Return the [X, Y] coordinate for the center point of the cell that contains the specified text.  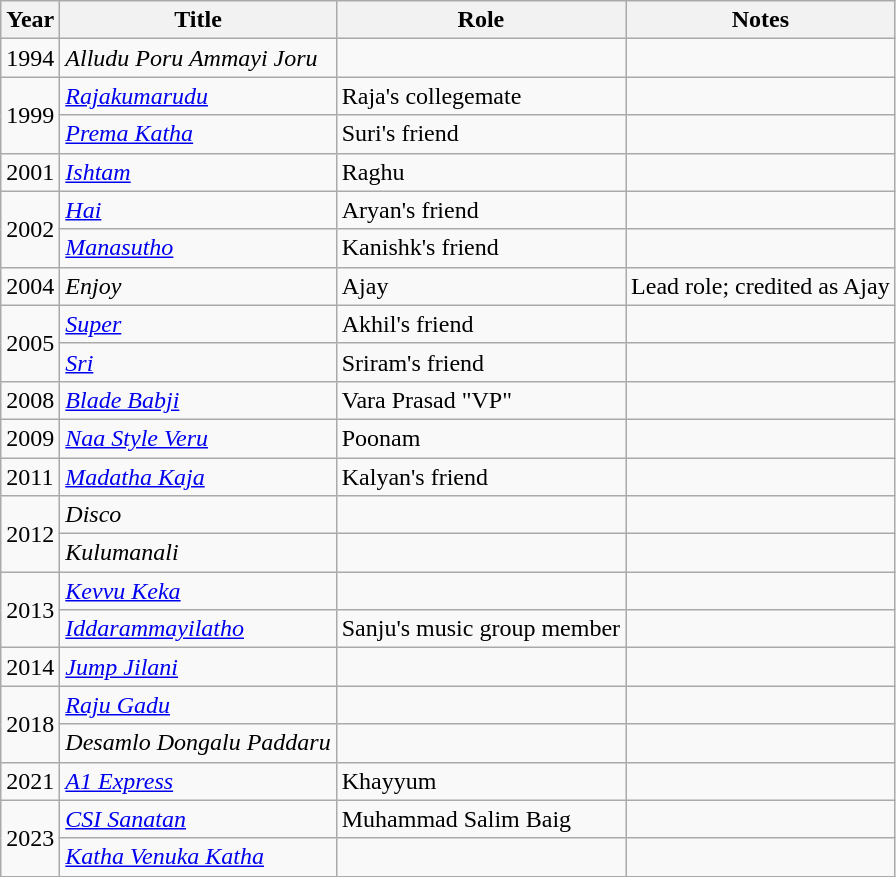
2004 [30, 286]
Katha Venuka Katha [198, 857]
Vara Prasad "VP" [480, 400]
Enjoy [198, 286]
1999 [30, 115]
Alludu Poru Ammayi Joru [198, 58]
A1 Express [198, 781]
Madatha Kaja [198, 477]
Khayyum [480, 781]
Akhil's friend [480, 324]
Desamlo Dongalu Paddaru [198, 743]
Kalyan's friend [480, 477]
Super [198, 324]
Raja's collegemate [480, 96]
Naa Style Veru [198, 438]
CSI Sanatan [198, 819]
2013 [30, 610]
2002 [30, 229]
Kevvu Keka [198, 591]
Muhammad Salim Baig [480, 819]
Raghu [480, 172]
2011 [30, 477]
Year [30, 20]
Ishtam [198, 172]
2001 [30, 172]
Notes [761, 20]
2008 [30, 400]
Ajay [480, 286]
Disco [198, 515]
Lead role; credited as Ajay [761, 286]
2021 [30, 781]
Title [198, 20]
Aryan's friend [480, 210]
1994 [30, 58]
2014 [30, 667]
2012 [30, 534]
2009 [30, 438]
Kanishk's friend [480, 248]
Rajakumarudu [198, 96]
Iddarammayilatho [198, 629]
2005 [30, 343]
Manasutho [198, 248]
Sri [198, 362]
Raju Gadu [198, 705]
Role [480, 20]
Sriram's friend [480, 362]
2018 [30, 724]
Prema Katha [198, 134]
Suri's friend [480, 134]
Poonam [480, 438]
Hai [198, 210]
Blade Babji [198, 400]
2023 [30, 838]
Jump Jilani [198, 667]
Kulumanali [198, 553]
Sanju's music group member [480, 629]
